Provide the [X, Y] coordinate of the cell's center where the given text is located.  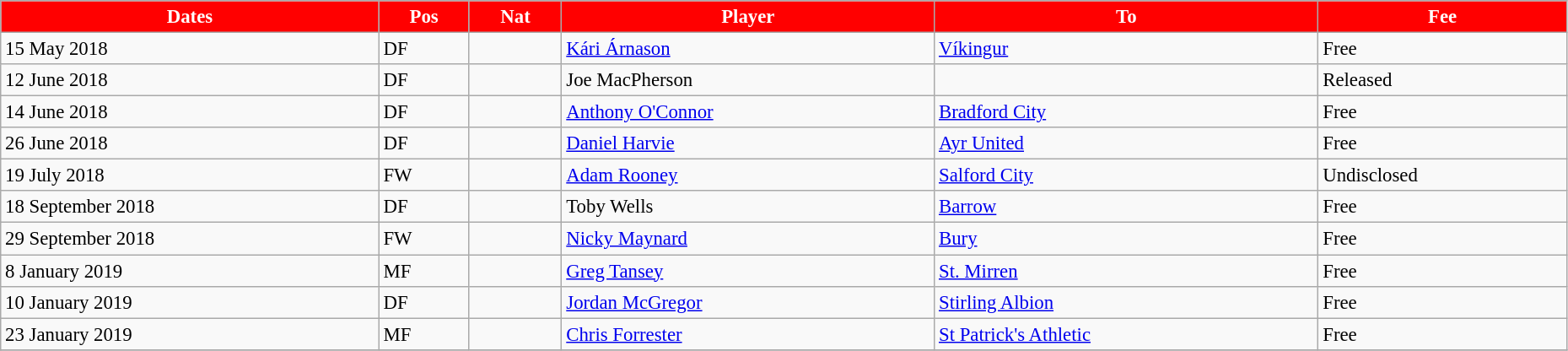
Salford City [1127, 175]
Jordan McGregor [748, 302]
10 January 2019 [190, 302]
18 September 2018 [190, 207]
Bradford City [1127, 112]
Daniel Harvie [748, 143]
14 June 2018 [190, 112]
Nat [515, 17]
Víkingur [1127, 49]
15 May 2018 [190, 49]
12 June 2018 [190, 80]
Toby Wells [748, 207]
Barrow [1127, 207]
St. Mirren [1127, 271]
Chris Forrester [748, 334]
Adam Rooney [748, 175]
19 July 2018 [190, 175]
Fee [1442, 17]
Ayr United [1127, 143]
Nicky Maynard [748, 239]
St Patrick's Athletic [1127, 334]
29 September 2018 [190, 239]
Stirling Albion [1127, 302]
Greg Tansey [748, 271]
26 June 2018 [190, 143]
Player [748, 17]
8 January 2019 [190, 271]
To [1127, 17]
Pos [423, 17]
Bury [1127, 239]
Joe MacPherson [748, 80]
Released [1442, 80]
23 January 2019 [190, 334]
Kári Árnason [748, 49]
Undisclosed [1442, 175]
Anthony O'Connor [748, 112]
Dates [190, 17]
